Return [X, Y] of the center of cell containing provided text 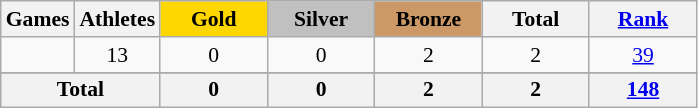
39 [642, 55]
13 [117, 55]
Athletes [117, 19]
Bronze [428, 19]
148 [642, 90]
Games [38, 19]
Silver [320, 19]
Rank [642, 19]
Gold [214, 19]
